Search for the cell housing the specified text and yield its [X, Y] center coordinate. 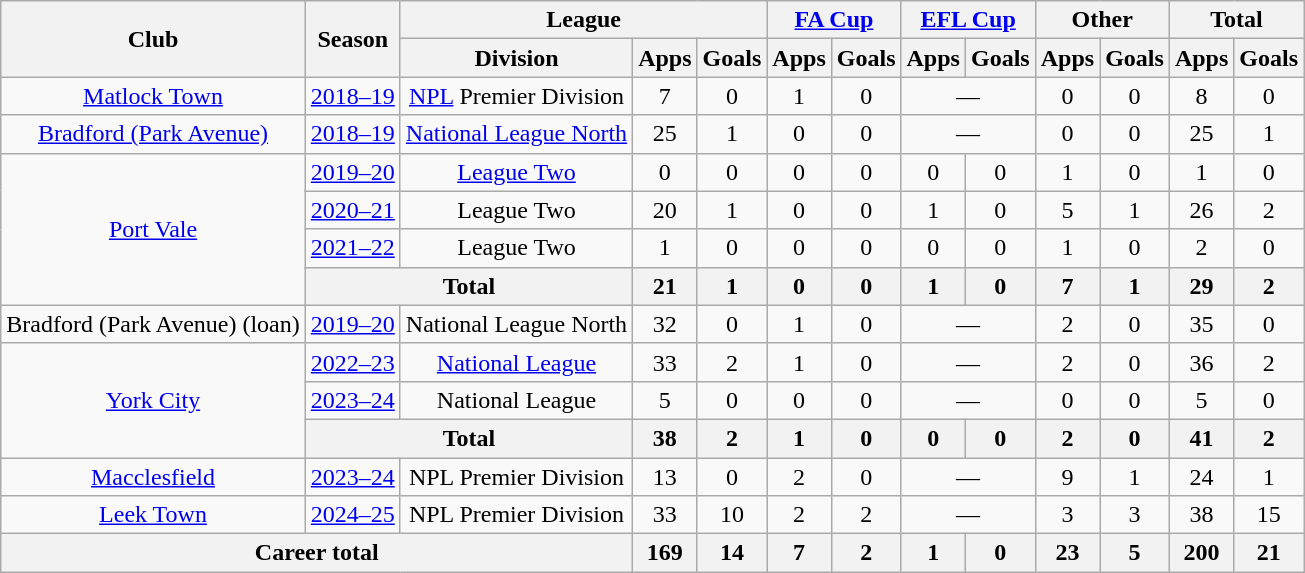
York City [154, 400]
Club [154, 39]
32 [665, 324]
Division [516, 58]
36 [1201, 362]
200 [1201, 553]
15 [1269, 515]
23 [1067, 553]
Other [1102, 20]
9 [1067, 477]
35 [1201, 324]
Season [352, 39]
Leek Town [154, 515]
10 [732, 515]
2022–23 [352, 362]
2020–21 [352, 210]
Career total [317, 553]
Matlock Town [154, 96]
29 [1201, 286]
20 [665, 210]
2024–25 [352, 515]
169 [665, 553]
League [583, 20]
Bradford (Park Avenue) (loan) [154, 324]
2021–22 [352, 248]
Port Vale [154, 229]
14 [732, 553]
41 [1201, 438]
26 [1201, 210]
13 [665, 477]
FA Cup [834, 20]
24 [1201, 477]
8 [1201, 96]
Bradford (Park Avenue) [154, 134]
EFL Cup [968, 20]
Macclesfield [154, 477]
